Pinpoint the cell where the given text exists, returning its [x, y] midpoint coordinate. 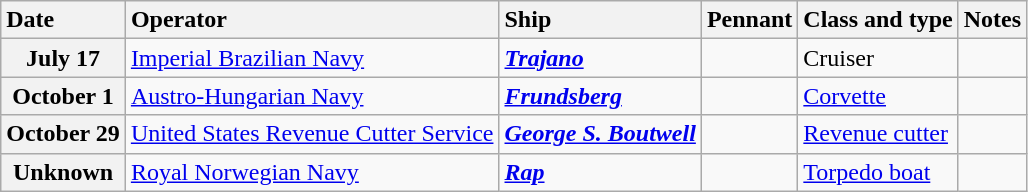
George S. Boutwell [600, 134]
July 17 [64, 58]
Unknown [64, 172]
Ship [600, 20]
Operator [312, 20]
October 1 [64, 96]
Pennant [749, 20]
Torpedo boat [878, 172]
Notes [992, 20]
Austro-Hungarian Navy [312, 96]
Date [64, 20]
Cruiser [878, 58]
Rap [600, 172]
Trajano [600, 58]
Frundsberg [600, 96]
Class and type [878, 20]
October 29 [64, 134]
United States Revenue Cutter Service [312, 134]
Corvette [878, 96]
Royal Norwegian Navy [312, 172]
Revenue cutter [878, 134]
Imperial Brazilian Navy [312, 58]
